Provide the (x, y) coordinate of the cell's center where the given text is located.  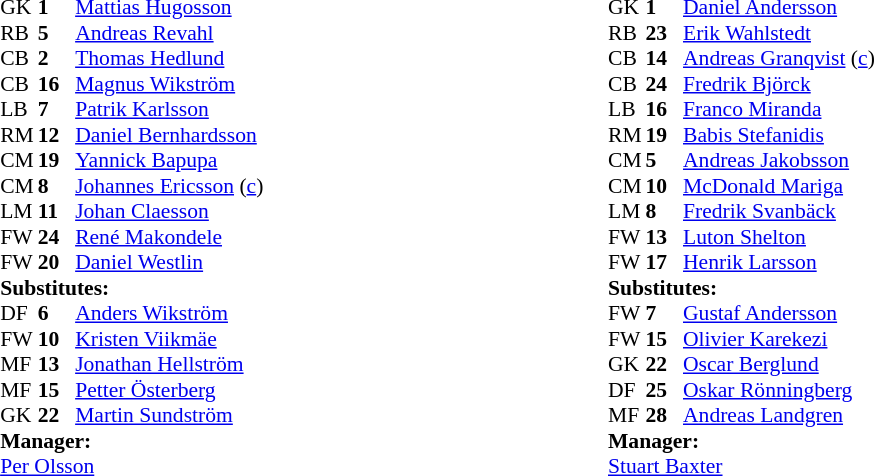
28 (665, 415)
Yannick Bapupa (169, 161)
Petter Österberg (169, 390)
Johan Claesson (169, 211)
12 (57, 135)
Patrik Karlsson (169, 109)
17 (665, 263)
Daniel Bernhardsson (169, 135)
20 (57, 263)
11 (57, 211)
14 (665, 59)
25 (665, 390)
Jonathan Hellström (169, 365)
Johannes Ericsson (c) (169, 186)
Thomas Hedlund (169, 59)
2 (57, 59)
Magnus Wikström (169, 84)
23 (665, 33)
Andreas Revahl (169, 33)
Anders Wikström (169, 313)
Daniel Westlin (169, 263)
Manager: (132, 441)
Kristen Viikmäe (169, 339)
6 (57, 313)
Substitutes: (132, 288)
René Makondele (169, 237)
Martin Sundström (169, 415)
